Determine the [x, y] coordinate at the center of the cell enclosing the given text.  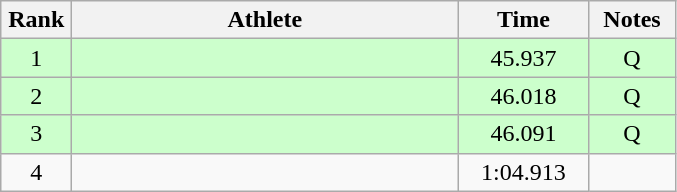
Time [524, 20]
45.937 [524, 58]
3 [36, 134]
1:04.913 [524, 172]
Rank [36, 20]
Athlete [265, 20]
46.091 [524, 134]
Notes [632, 20]
1 [36, 58]
4 [36, 172]
46.018 [524, 96]
2 [36, 96]
